Detect which cell encompasses the target text, then output its (X, Y) center coordinate. 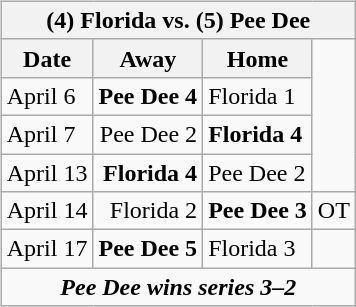
April 13 (47, 173)
Pee Dee 5 (148, 249)
April 17 (47, 249)
Florida 3 (258, 249)
April 6 (47, 96)
Pee Dee wins series 3–2 (178, 287)
Away (148, 58)
Pee Dee 4 (148, 96)
Florida 2 (148, 211)
April 14 (47, 211)
Pee Dee 3 (258, 211)
Date (47, 58)
(4) Florida vs. (5) Pee Dee (178, 20)
Home (258, 58)
Florida 1 (258, 96)
OT (334, 211)
April 7 (47, 134)
